Capture the cell that displays the provided text and extract its [X, Y] central coordinate. 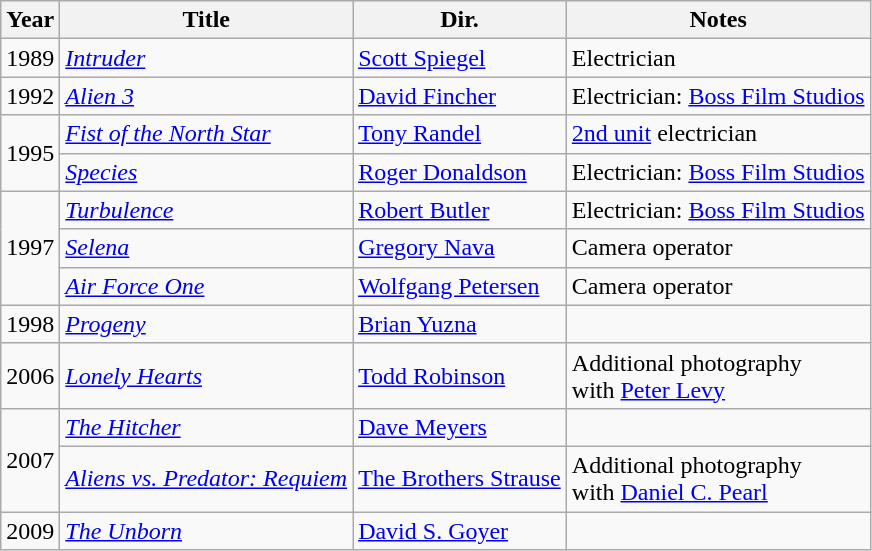
1998 [30, 324]
Roger Donaldson [460, 172]
2007 [30, 460]
Robert Butler [460, 210]
1995 [30, 153]
1989 [30, 58]
Fist of the North Star [206, 134]
Lonely Hearts [206, 376]
Wolfgang Petersen [460, 286]
Progeny [206, 324]
David S. Goyer [460, 531]
2006 [30, 376]
Title [206, 20]
Species [206, 172]
Todd Robinson [460, 376]
Alien 3 [206, 96]
2nd unit electrician [718, 134]
Turbulence [206, 210]
The Unborn [206, 531]
David Fincher [460, 96]
2009 [30, 531]
1992 [30, 96]
Dave Meyers [460, 427]
Additional photographywith Peter Levy [718, 376]
Dir. [460, 20]
Selena [206, 248]
Year [30, 20]
Gregory Nava [460, 248]
Tony Randel [460, 134]
Intruder [206, 58]
Notes [718, 20]
The Hitcher [206, 427]
Air Force One [206, 286]
1997 [30, 248]
Scott Spiegel [460, 58]
Electrician [718, 58]
The Brothers Strause [460, 478]
Brian Yuzna [460, 324]
Aliens vs. Predator: Requiem [206, 478]
Additional photographywith Daniel C. Pearl [718, 478]
